Return the [X, Y] coordinate for the center point of the cell that contains the specified text.  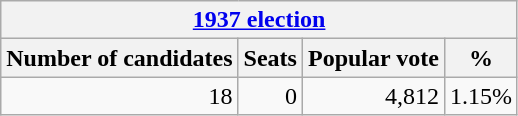
% [480, 58]
18 [120, 96]
0 [270, 96]
Seats [270, 58]
Popular vote [373, 58]
Number of candidates [120, 58]
1.15% [480, 96]
4,812 [373, 96]
1937 election [260, 20]
